Pinpoint the cell where the given text exists, returning its (x, y) midpoint coordinate. 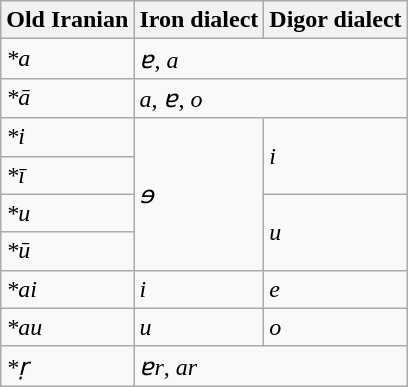
ɐ, a (270, 59)
Digor dialect (336, 20)
*u (68, 213)
*ṛ (68, 366)
ɘ (199, 194)
*ū (68, 251)
ɐr, ar (270, 366)
a, ɐ, o (270, 98)
*ā (68, 98)
*a (68, 59)
Old Iranian (68, 20)
Iron dialect (199, 20)
*ai (68, 289)
e (336, 289)
*ī (68, 175)
*au (68, 327)
*i (68, 137)
o (336, 327)
